For the text-containing cell, return its midpoint in (x, y) coordinate format. 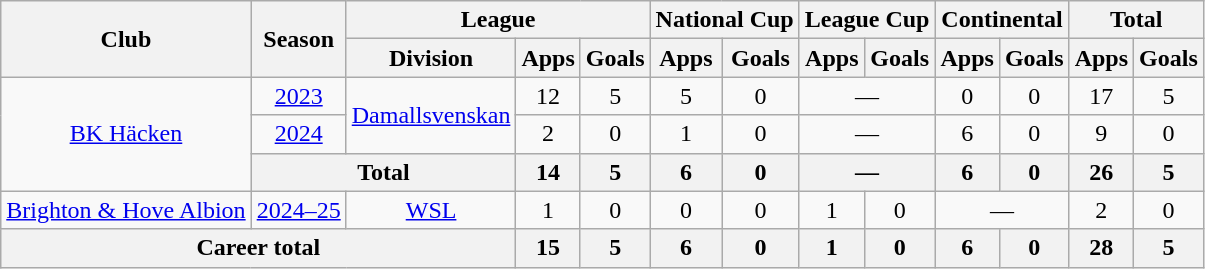
17 (1101, 96)
26 (1101, 172)
WSL (431, 210)
2024–25 (298, 210)
Brighton & Hove Albion (126, 210)
Damallsvenskan (431, 115)
12 (548, 96)
Season (298, 39)
League Cup (867, 20)
Division (431, 58)
2023 (298, 96)
BK Häcken (126, 134)
28 (1101, 248)
15 (548, 248)
Career total (258, 248)
Continental (1002, 20)
2024 (298, 134)
Club (126, 39)
14 (548, 172)
National Cup (724, 20)
9 (1101, 134)
League (498, 20)
